Identify which cell holds the provided text, then report its [x, y] central coordinate. 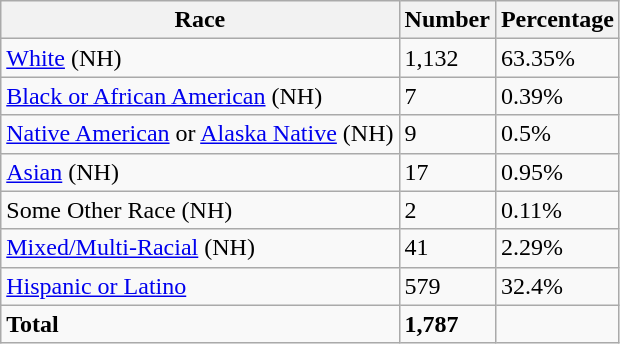
579 [447, 286]
Asian (NH) [200, 172]
0.95% [557, 172]
Native American or Alaska Native (NH) [200, 134]
Black or African American (NH) [200, 96]
9 [447, 134]
Race [200, 20]
White (NH) [200, 58]
0.39% [557, 96]
0.11% [557, 210]
2 [447, 210]
0.5% [557, 134]
32.4% [557, 286]
Number [447, 20]
Some Other Race (NH) [200, 210]
Percentage [557, 20]
1,787 [447, 324]
2.29% [557, 248]
41 [447, 248]
7 [447, 96]
Mixed/Multi-Racial (NH) [200, 248]
17 [447, 172]
1,132 [447, 58]
Hispanic or Latino [200, 286]
Total [200, 324]
63.35% [557, 58]
